Scan for the cell matching the given text and deliver its [x, y] coordinate at center. 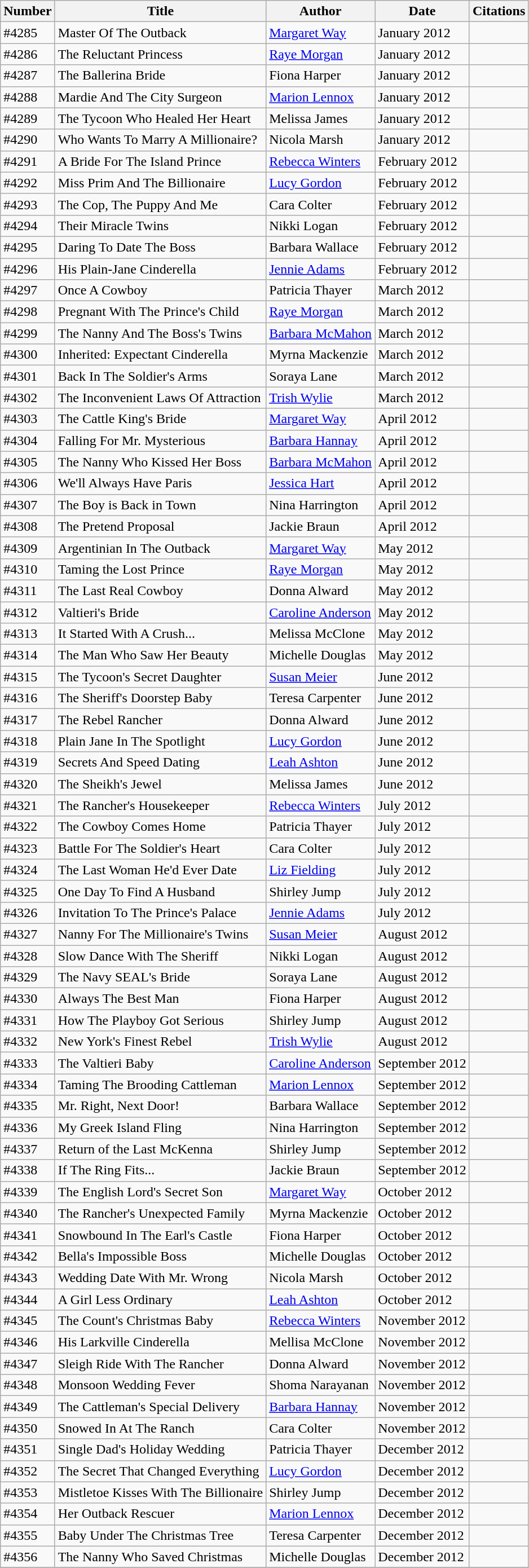
#4338 [28, 1170]
Mardie And The City Surgeon [160, 97]
#4329 [28, 977]
#4304 [28, 441]
#4330 [28, 999]
#4319 [28, 763]
#4345 [28, 1321]
#4331 [28, 1020]
Snowbound In The Earl's Castle [160, 1235]
Author [320, 11]
#4353 [28, 1492]
#4293 [28, 204]
#4336 [28, 1127]
#4316 [28, 698]
#4290 [28, 140]
The Cattleman's Special Delivery [160, 1407]
Master Of The Outback [160, 33]
#4295 [28, 247]
Argentinian In The Outback [160, 548]
#4305 [28, 462]
#4291 [28, 161]
#4287 [28, 76]
Liz Fielding [320, 870]
The Pretend Proposal [160, 526]
Taming the Lost Prince [160, 569]
#4349 [28, 1407]
New York's Finest Rebel [160, 1042]
The Sheikh's Jewel [160, 784]
Return of the Last McKenna [160, 1149]
Jessica Hart [320, 483]
The Boy is Back in Town [160, 505]
#4292 [28, 183]
Her Outback Rescuer [160, 1514]
#4344 [28, 1299]
Secrets And Speed Dating [160, 763]
Valtieri's Bride [160, 612]
#4340 [28, 1213]
The Nanny Who Kissed Her Boss [160, 462]
The Man Who Saw Her Beauty [160, 655]
Invitation To The Prince's Palace [160, 913]
#4285 [28, 33]
Who Wants To Marry A Millionaire? [160, 140]
Miss Prim And The Billionaire [160, 183]
#4307 [28, 505]
#4313 [28, 634]
Mr. Right, Next Door! [160, 1106]
We'll Always Have Paris [160, 483]
#4315 [28, 677]
The Tycoon's Secret Daughter [160, 677]
The Valtieri Baby [160, 1063]
#4300 [28, 355]
Shoma Narayanan [320, 1385]
The Cattle King's Bride [160, 419]
Sleigh Ride With The Rancher [160, 1364]
#4324 [28, 870]
#4327 [28, 934]
Citations [499, 11]
#4339 [28, 1192]
My Greek Island Fling [160, 1127]
Mistletoe Kisses With The Billionaire [160, 1492]
The Cop, The Puppy And Me [160, 204]
Slow Dance With The Sheriff [160, 956]
#4308 [28, 526]
#4296 [28, 269]
Melissa McClone [320, 634]
The English Lord's Secret Son [160, 1192]
Single Dad's Holiday Wedding [160, 1450]
#4335 [28, 1106]
How The Playboy Got Serious [160, 1020]
If The Ring Fits... [160, 1170]
Plain Jane In The Spotlight [160, 741]
#4301 [28, 376]
#4341 [28, 1235]
#4314 [28, 655]
#4355 [28, 1535]
A Bride For The Island Prince [160, 161]
Falling For Mr. Mysterious [160, 441]
#4303 [28, 419]
#4322 [28, 827]
#4302 [28, 398]
#4352 [28, 1471]
#4321 [28, 805]
Nanny For The Millionaire's Twins [160, 934]
Bella's Impossible Boss [160, 1256]
#4334 [28, 1085]
The Tycoon Who Healed Her Heart [160, 118]
The Navy SEAL's Bride [160, 977]
#4347 [28, 1364]
The Ballerina Bride [160, 76]
The Sheriff's Doorstep Baby [160, 698]
Number [28, 11]
#4337 [28, 1149]
Back In The Soldier's Arms [160, 376]
#4323 [28, 848]
The Last Woman He'd Ever Date [160, 870]
Daring To Date The Boss [160, 247]
The Last Real Cowboy [160, 591]
The Rancher's Unexpected Family [160, 1213]
Once A Cowboy [160, 290]
Pregnant With The Prince's Child [160, 312]
The Secret That Changed Everything [160, 1471]
Inherited: Expectant Cinderella [160, 355]
#4333 [28, 1063]
#4351 [28, 1450]
#4299 [28, 333]
Baby Under The Christmas Tree [160, 1535]
Snowed In At The Ranch [160, 1428]
Mellisa McClone [320, 1342]
A Girl Less Ordinary [160, 1299]
Their Miracle Twins [160, 226]
The Rebel Rancher [160, 720]
The Nanny Who Saved Christmas [160, 1557]
#4346 [28, 1342]
The Inconvenient Laws Of Attraction [160, 398]
#4306 [28, 483]
Always The Best Man [160, 999]
#4294 [28, 226]
The Cowboy Comes Home [160, 827]
One Day To Find A Husband [160, 891]
The Nanny And The Boss's Twins [160, 333]
#4317 [28, 720]
#4328 [28, 956]
#4310 [28, 569]
Wedding Date With Mr. Wrong [160, 1278]
The Rancher's Housekeeper [160, 805]
#4343 [28, 1278]
#4318 [28, 741]
#4320 [28, 784]
#4356 [28, 1557]
The Reluctant Princess [160, 54]
His Larkville Cinderella [160, 1342]
#4298 [28, 312]
Battle For The Soldier's Heart [160, 848]
#4326 [28, 913]
#4312 [28, 612]
His Plain-Jane Cinderella [160, 269]
#4332 [28, 1042]
Date [422, 11]
Taming The Brooding Cattleman [160, 1085]
The Count's Christmas Baby [160, 1321]
#4289 [28, 118]
#4354 [28, 1514]
#4325 [28, 891]
Title [160, 11]
It Started With A Crush... [160, 634]
Monsoon Wedding Fever [160, 1385]
#4286 [28, 54]
#4348 [28, 1385]
#4288 [28, 97]
#4350 [28, 1428]
#4297 [28, 290]
#4311 [28, 591]
#4342 [28, 1256]
#4309 [28, 548]
